Provide the (x, y) coordinate of the cell's center where the given text is located.  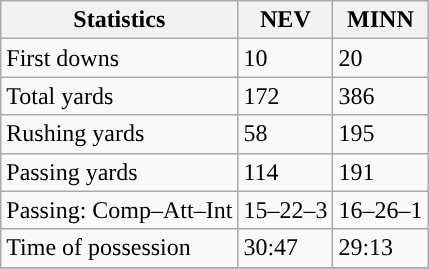
20 (380, 58)
29:13 (380, 248)
172 (286, 96)
16–26–1 (380, 210)
195 (380, 134)
Time of possession (120, 248)
Total yards (120, 96)
386 (380, 96)
58 (286, 134)
Rushing yards (120, 134)
Passing yards (120, 172)
Statistics (120, 20)
10 (286, 58)
114 (286, 172)
NEV (286, 20)
MINN (380, 20)
First downs (120, 58)
191 (380, 172)
Passing: Comp–Att–Int (120, 210)
15–22–3 (286, 210)
30:47 (286, 248)
